Scan for the cell matching the given text and deliver its (X, Y) coordinate at center. 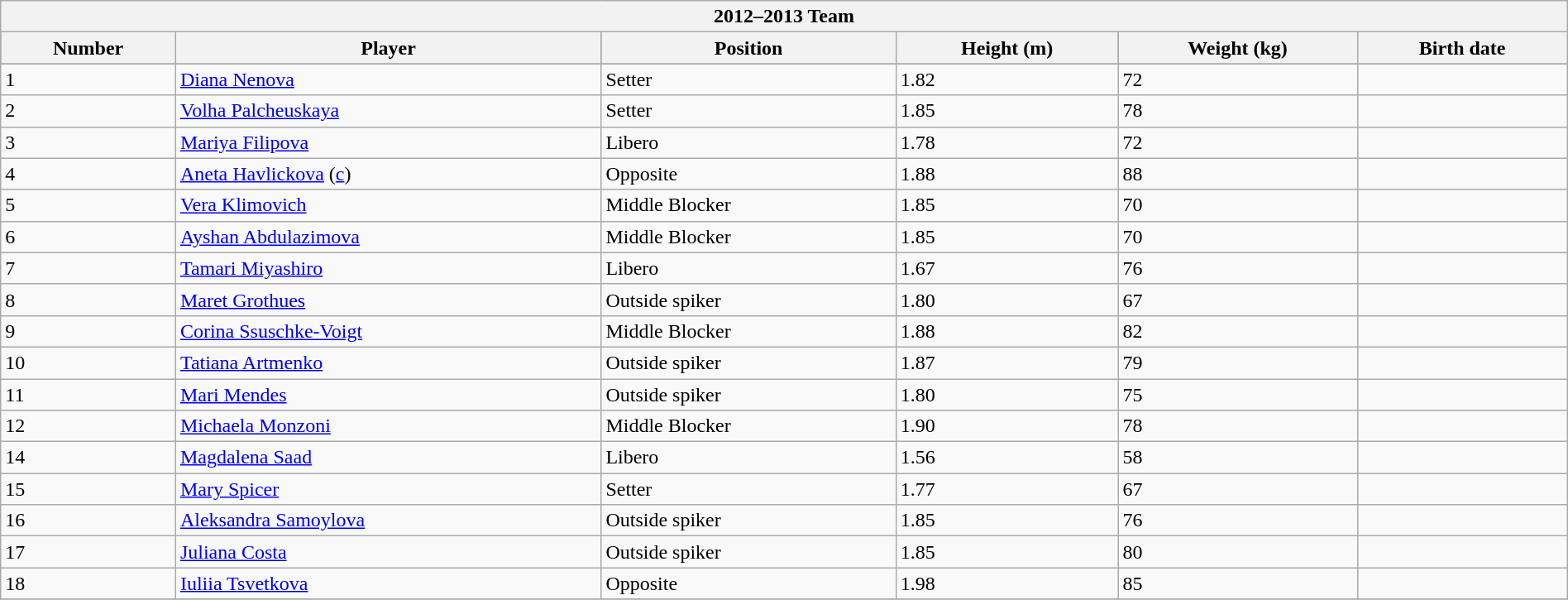
1.90 (1007, 426)
Position (748, 48)
14 (88, 458)
1.82 (1007, 79)
15 (88, 489)
16 (88, 521)
75 (1237, 395)
Aneta Havlickova (c) (388, 174)
Vera Klimovich (388, 205)
Diana Nenova (388, 79)
6 (88, 237)
Number (88, 48)
12 (88, 426)
Ayshan Abdulazimova (388, 237)
1.87 (1007, 362)
88 (1237, 174)
82 (1237, 331)
10 (88, 362)
17 (88, 552)
Michaela Monzoni (388, 426)
Magdalena Saad (388, 458)
79 (1237, 362)
11 (88, 395)
Maret Grothues (388, 300)
4 (88, 174)
85 (1237, 583)
Iuliia Tsvetkova (388, 583)
18 (88, 583)
7 (88, 268)
Height (m) (1007, 48)
Juliana Costa (388, 552)
3 (88, 142)
Aleksandra Samoylova (388, 521)
Tamari Miyashiro (388, 268)
Birth date (1462, 48)
Tatiana Artmenko (388, 362)
1 (88, 79)
Mari Mendes (388, 395)
58 (1237, 458)
1.56 (1007, 458)
5 (88, 205)
Player (388, 48)
9 (88, 331)
1.78 (1007, 142)
2 (88, 111)
1.67 (1007, 268)
1.98 (1007, 583)
Corina Ssuschke-Voigt (388, 331)
Volha Palcheuskaya (388, 111)
Mariya Filipova (388, 142)
80 (1237, 552)
Weight (kg) (1237, 48)
2012–2013 Team (784, 17)
1.77 (1007, 489)
Mary Spicer (388, 489)
8 (88, 300)
